Determine the [X, Y] coordinate at the center of the cell enclosing the given text.  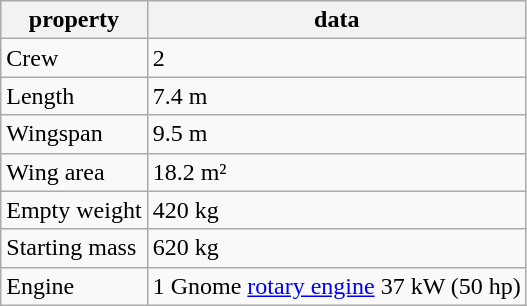
620 kg [336, 248]
data [336, 20]
Starting mass [74, 248]
Length [74, 96]
Wingspan [74, 134]
Wing area [74, 172]
9.5 m [336, 134]
420 kg [336, 210]
1 Gnome rotary engine 37 kW (50 hp) [336, 286]
2 [336, 58]
Empty weight [74, 210]
property [74, 20]
Engine [74, 286]
Crew [74, 58]
7.4 m [336, 96]
18.2 m² [336, 172]
